Search for the cell housing the specified text and yield its [X, Y] center coordinate. 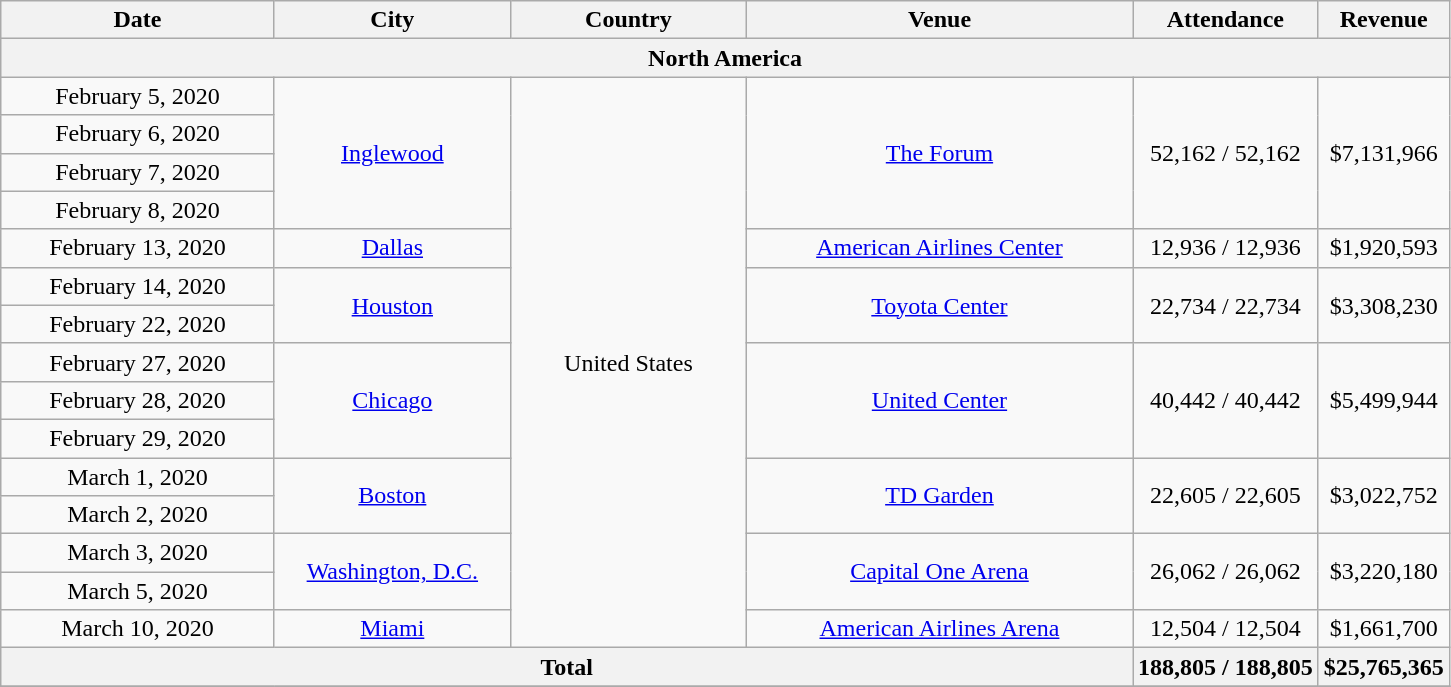
Revenue [1384, 20]
22,605 / 22,605 [1225, 496]
Venue [939, 20]
March 1, 2020 [138, 477]
188,805 / 188,805 [1225, 667]
February 29, 2020 [138, 438]
$25,765,365 [1384, 667]
The Forum [939, 153]
Country [628, 20]
Washington, D.C. [392, 572]
Dallas [392, 248]
March 2, 2020 [138, 515]
Houston [392, 305]
United Center [939, 400]
United States [628, 362]
February 5, 2020 [138, 96]
26,062 / 26,062 [1225, 572]
February 7, 2020 [138, 172]
March 3, 2020 [138, 553]
February 6, 2020 [138, 134]
March 5, 2020 [138, 591]
Total [567, 667]
Boston [392, 496]
American Airlines Center [939, 248]
March 10, 2020 [138, 629]
Toyota Center [939, 305]
22,734 / 22,734 [1225, 305]
$3,220,180 [1384, 572]
Miami [392, 629]
$7,131,966 [1384, 153]
Inglewood [392, 153]
52,162 / 52,162 [1225, 153]
$1,920,593 [1384, 248]
12,936 / 12,936 [1225, 248]
$5,499,944 [1384, 400]
Chicago [392, 400]
Date [138, 20]
$1,661,700 [1384, 629]
City [392, 20]
TD Garden [939, 496]
February 8, 2020 [138, 210]
North America [726, 58]
$3,022,752 [1384, 496]
February 14, 2020 [138, 286]
February 28, 2020 [138, 400]
American Airlines Arena [939, 629]
Capital One Arena [939, 572]
February 13, 2020 [138, 248]
February 22, 2020 [138, 324]
$3,308,230 [1384, 305]
12,504 / 12,504 [1225, 629]
February 27, 2020 [138, 362]
40,442 / 40,442 [1225, 400]
Attendance [1225, 20]
